Locate the cell with the specified text and output its (X, Y) center coordinate. 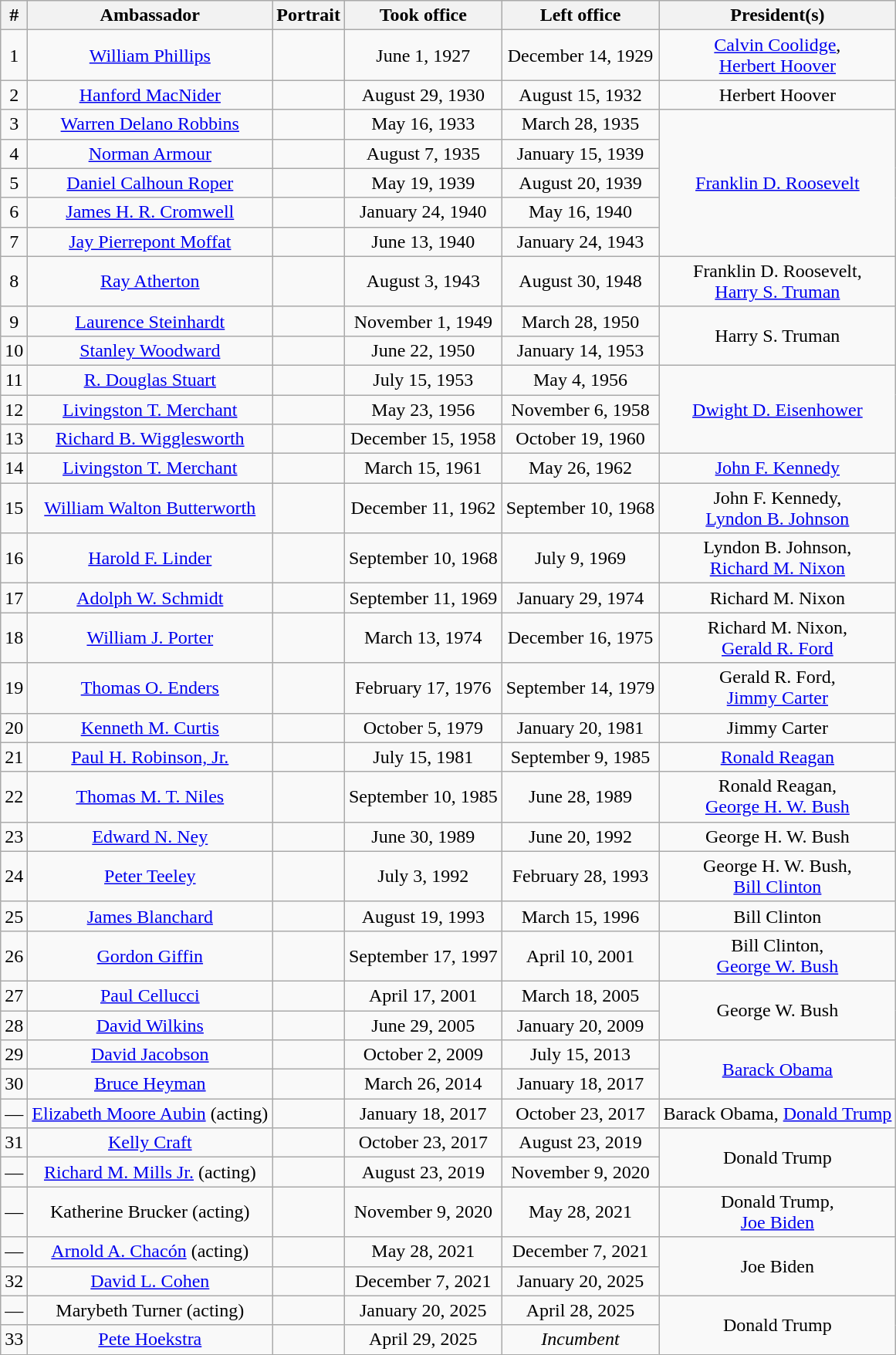
18 (14, 637)
12 (14, 410)
26 (14, 955)
Katherine Brucker (acting) (150, 1211)
January 29, 1974 (580, 598)
Jimmy Carter (778, 728)
September 11, 1969 (423, 598)
Elizabeth Moore Aubin (acting) (150, 1113)
May 19, 1939 (423, 183)
January 24, 1940 (423, 212)
August 15, 1932 (580, 95)
30 (14, 1084)
Thomas O. Enders (150, 688)
September 17, 1997 (423, 955)
Kenneth M. Curtis (150, 728)
James Blanchard (150, 916)
May 23, 1956 (423, 410)
President(s) (778, 15)
March 28, 1950 (580, 321)
31 (14, 1143)
27 (14, 995)
June 30, 1989 (423, 836)
January 20, 2009 (580, 1026)
October 5, 1979 (423, 728)
24 (14, 877)
1 (14, 56)
May 4, 1956 (580, 380)
Harold F. Linder (150, 559)
Hanford MacNider (150, 95)
Ray Atherton (150, 281)
2 (14, 95)
John F. Kennedy (778, 468)
August 30, 1948 (580, 281)
29 (14, 1055)
Bill Clinton (778, 916)
April 17, 2001 (423, 995)
Daniel Calhoun Roper (150, 183)
Franklin D. Roosevelt,Harry S. Truman (778, 281)
June 28, 1989 (580, 796)
William J. Porter (150, 637)
19 (14, 688)
Thomas M. T. Niles (150, 796)
Arnold A. Chacón (acting) (150, 1252)
17 (14, 598)
May 26, 1962 (580, 468)
Bruce Heyman (150, 1084)
Barack Obama, Donald Trump (778, 1113)
July 3, 1992 (423, 877)
Franklin D. Roosevelt (778, 183)
10 (14, 350)
Peter Teeley (150, 877)
March 26, 2014 (423, 1084)
November 1, 1949 (423, 321)
August 3, 1943 (423, 281)
August 19, 1993 (423, 916)
Gordon Giffin (150, 955)
R. Douglas Stuart (150, 380)
32 (14, 1281)
William Walton Butterworth (150, 508)
Harry S. Truman (778, 336)
Laurence Steinhardt (150, 321)
July 9, 1969 (580, 559)
Took office (423, 15)
Joe Biden (778, 1266)
September 10, 1985 (423, 796)
October 19, 1960 (580, 439)
25 (14, 916)
James H. R. Cromwell (150, 212)
11 (14, 380)
16 (14, 559)
Stanley Woodward (150, 350)
September 9, 1985 (580, 757)
Pete Hoekstra (150, 1340)
July 15, 1981 (423, 757)
April 29, 2025 (423, 1340)
November 6, 1958 (580, 410)
April 28, 2025 (580, 1310)
28 (14, 1026)
Calvin Coolidge,Herbert Hoover (778, 56)
January 14, 1953 (580, 350)
January 24, 1943 (580, 242)
David Jacobson (150, 1055)
Lyndon B. Johnson,Richard M. Nixon (778, 559)
6 (14, 212)
Edward N. Ney (150, 836)
October 2, 2009 (423, 1055)
3 (14, 124)
David L. Cohen (150, 1281)
23 (14, 836)
Portrait (309, 15)
March 15, 1961 (423, 468)
14 (14, 468)
May 16, 1940 (580, 212)
Dwight D. Eisenhower (778, 409)
Richard B. Wigglesworth (150, 439)
July 15, 1953 (423, 380)
Jay Pierrepont Moffat (150, 242)
15 (14, 508)
Ambassador (150, 15)
February 28, 1993 (580, 877)
December 14, 1929 (580, 56)
May 16, 1933 (423, 124)
George H. W. Bush (778, 836)
9 (14, 321)
Gerald R. Ford,Jimmy Carter (778, 688)
4 (14, 154)
8 (14, 281)
January 15, 1939 (580, 154)
September 14, 1979 (580, 688)
February 17, 1976 (423, 688)
Adolph W. Schmidt (150, 598)
March 13, 1974 (423, 637)
# (14, 15)
January 20, 1981 (580, 728)
33 (14, 1340)
John F. Kennedy,Lyndon B. Johnson (778, 508)
22 (14, 796)
December 16, 1975 (580, 637)
Herbert Hoover (778, 95)
June 20, 1992 (580, 836)
Ronald Reagan,George H. W. Bush (778, 796)
David Wilkins (150, 1026)
August 20, 1939 (580, 183)
Warren Delano Robbins (150, 124)
August 29, 1930 (423, 95)
5 (14, 183)
July 15, 2013 (580, 1055)
June 22, 1950 (423, 350)
Kelly Craft (150, 1143)
Left office (580, 15)
December 11, 1962 (423, 508)
Paul Cellucci (150, 995)
March 18, 2005 (580, 995)
Paul H. Robinson, Jr. (150, 757)
Marybeth Turner (acting) (150, 1310)
August 7, 1935 (423, 154)
June 13, 1940 (423, 242)
7 (14, 242)
Richard M. Nixon (778, 598)
George H. W. Bush,Bill Clinton (778, 877)
March 15, 1996 (580, 916)
Incumbent (580, 1340)
March 28, 1935 (580, 124)
December 15, 1958 (423, 439)
George W. Bush (778, 1010)
Bill Clinton,George W. Bush (778, 955)
Norman Armour (150, 154)
21 (14, 757)
William Phillips (150, 56)
Ronald Reagan (778, 757)
20 (14, 728)
June 1, 1927 (423, 56)
Richard M. Mills Jr. (acting) (150, 1172)
13 (14, 439)
June 29, 2005 (423, 1026)
Barack Obama (778, 1069)
Donald Trump,Joe Biden (778, 1211)
April 10, 2001 (580, 955)
Richard M. Nixon,Gerald R. Ford (778, 637)
